Pinpoint the cell where the given text exists, returning its [X, Y] midpoint coordinate. 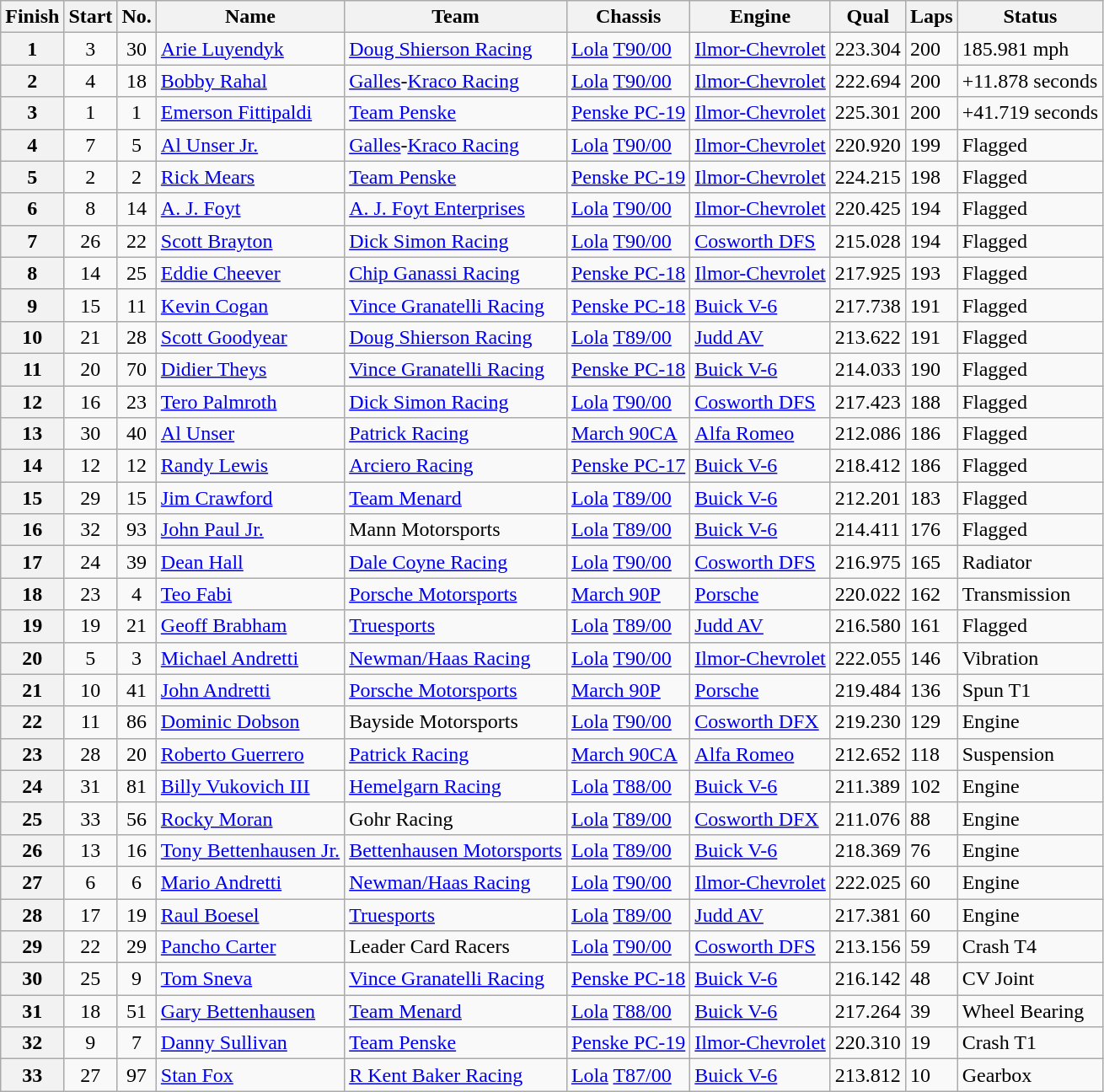
Name [249, 17]
216.580 [868, 626]
Geoff Brabham [249, 626]
222.055 [868, 658]
Rocky Moran [249, 818]
48 [931, 979]
Emerson Fittipaldi [249, 113]
86 [137, 722]
217.381 [868, 914]
Chip Ganassi Racing [456, 273]
Michael Andretti [249, 658]
Bobby Rahal [249, 81]
John Paul Jr. [249, 530]
220.310 [868, 1043]
Dominic Dobson [249, 722]
162 [931, 594]
217.264 [868, 1011]
Leader Card Racers [456, 947]
214.411 [868, 530]
188 [931, 402]
70 [137, 369]
129 [931, 722]
88 [931, 818]
118 [931, 754]
Pancho Carter [249, 947]
102 [931, 786]
Kevin Cogan [249, 305]
165 [931, 562]
+11.878 seconds [1030, 81]
Chassis [628, 17]
59 [931, 947]
217.925 [868, 273]
212.086 [868, 434]
220.425 [868, 209]
56 [137, 818]
217.738 [868, 305]
Wheel Bearing [1030, 1011]
Gearbox [1030, 1075]
Qual [868, 17]
Gohr Racing [456, 818]
Rick Mears [249, 177]
93 [137, 530]
40 [137, 434]
Hemelgarn Racing [456, 786]
185.981 mph [1030, 49]
211.076 [868, 818]
Mario Andretti [249, 882]
199 [931, 145]
Transmission [1030, 594]
41 [137, 690]
81 [137, 786]
Jim Crawford [249, 498]
Tom Sneva [249, 979]
176 [931, 530]
John Andretti [249, 690]
Danny Sullivan [249, 1043]
Stan Fox [249, 1075]
Bettenhausen Motorsports [456, 850]
Mann Motorsports [456, 530]
Crash T1 [1030, 1043]
Dean Hall [249, 562]
97 [137, 1075]
Radiator [1030, 562]
224.215 [868, 177]
Vibration [1030, 658]
219.484 [868, 690]
223.304 [868, 49]
51 [137, 1011]
Scott Brayton [249, 241]
Team [456, 17]
215.028 [868, 241]
76 [931, 850]
CV Joint [1030, 979]
Dale Coyne Racing [456, 562]
Status [1030, 17]
Spun T1 [1030, 690]
Tony Bettenhausen Jr. [249, 850]
A. J. Foyt [249, 209]
A. J. Foyt Enterprises [456, 209]
Finish [32, 17]
220.022 [868, 594]
213.622 [868, 337]
213.156 [868, 947]
222.694 [868, 81]
211.389 [868, 786]
Crash T4 [1030, 947]
No. [137, 17]
Eddie Cheever [249, 273]
Scott Goodyear [249, 337]
212.652 [868, 754]
216.142 [868, 979]
220.920 [868, 145]
Gary Bettenhausen [249, 1011]
146 [931, 658]
219.230 [868, 722]
+41.719 seconds [1030, 113]
Billy Vukovich III [249, 786]
Teo Fabi [249, 594]
Didier Theys [249, 369]
Laps [931, 17]
Lola T87/00 [628, 1075]
Start [91, 17]
136 [931, 690]
193 [931, 273]
Roberto Guerrero [249, 754]
Arciero Racing [456, 466]
198 [931, 177]
Randy Lewis [249, 466]
213.812 [868, 1075]
Bayside Motorsports [456, 722]
222.025 [868, 882]
Penske PC-17 [628, 466]
Al Unser Jr. [249, 145]
212.201 [868, 498]
R Kent Baker Racing [456, 1075]
Al Unser [249, 434]
Tero Palmroth [249, 402]
Raul Boesel [249, 914]
183 [931, 498]
217.423 [868, 402]
225.301 [868, 113]
216.975 [868, 562]
218.412 [868, 466]
Suspension [1030, 754]
161 [931, 626]
Arie Luyendyk [249, 49]
190 [931, 369]
218.369 [868, 850]
214.033 [868, 369]
